Search for the cell housing the specified text and yield its [x, y] center coordinate. 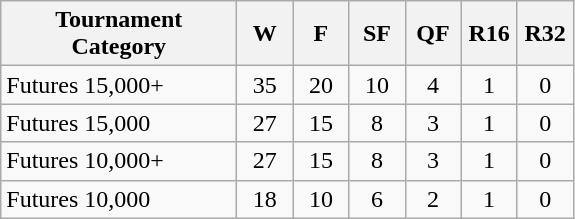
2 [433, 199]
Tournament Category [119, 34]
Futures 15,000 [119, 123]
W [265, 34]
Futures 10,000 [119, 199]
R16 [489, 34]
6 [377, 199]
F [321, 34]
Futures 15,000+ [119, 85]
R32 [545, 34]
SF [377, 34]
35 [265, 85]
20 [321, 85]
Futures 10,000+ [119, 161]
18 [265, 199]
QF [433, 34]
4 [433, 85]
